Capture the cell that displays the provided text and extract its (X, Y) central coordinate. 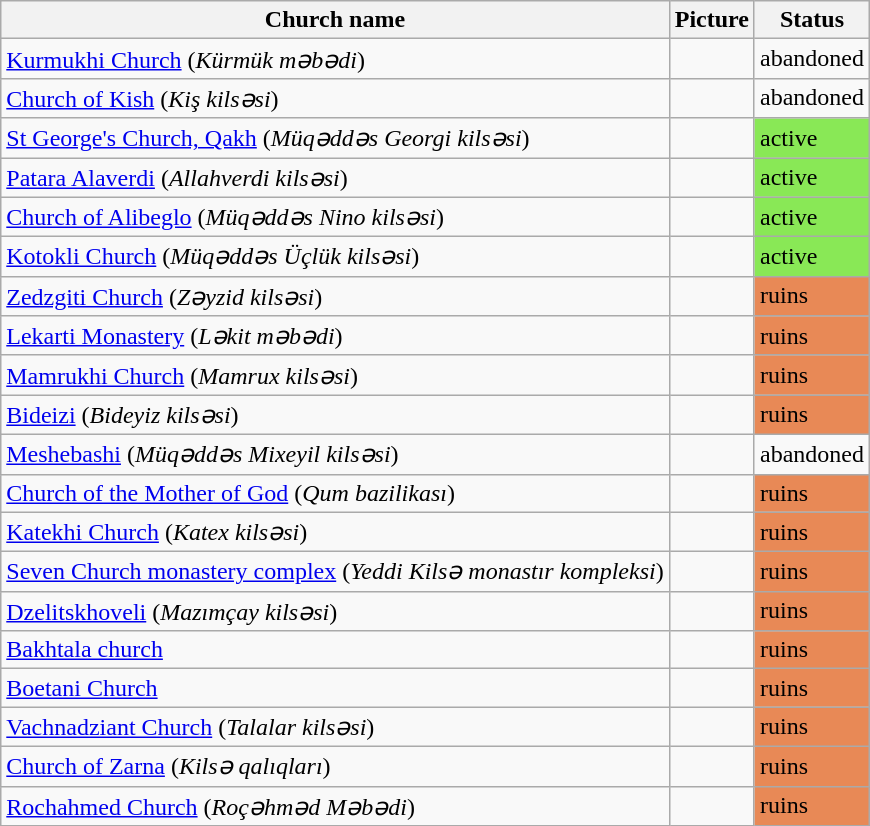
Status (812, 20)
Katekhi Church (Katex kilsəsi) (335, 532)
Meshebashi (Müqəddəs Mixeyil kilsəsi) (335, 454)
Zedzgiti Church (Zəyzid kilsəsi) (335, 296)
Rochahmed Church (Roçəhməd Məbədi) (335, 806)
St George's Church, Qakh (Müqəddəs Georgi kilsəsi) (335, 138)
Church of the Mother of God (Qum bazilikası) (335, 493)
Church name (335, 20)
Picture (712, 20)
Boetani Church (335, 688)
Bakhtala church (335, 650)
Mamrukhi Church (Mamrux kilsəsi) (335, 375)
Dzelitskhoveli (Mazımçay kilsəsi) (335, 611)
Kotokli Church (Müqəddəs Üçlük kilsəsi) (335, 257)
Bideizi (Bideyiz kilsəsi) (335, 415)
Lekarti Monastery (Ləkit məbədi) (335, 336)
Seven Church monastery complex (Yeddi Kilsə monastır kompleksi) (335, 572)
Patara Alaverdi (Allahverdi kilsəsi) (335, 178)
Kurmukhi Church (Kürmük məbədi) (335, 59)
Church of Alibeglo (Müqəddəs Nino kilsəsi) (335, 217)
Church of Kish (Kiş kilsəsi) (335, 98)
Vachnadziant Church (Talalar kilsəsi) (335, 727)
Church of Zarna (Kilsə qalıqları) (335, 766)
